Extract the [X, Y] coordinate from the center of the cell holding the provided text.  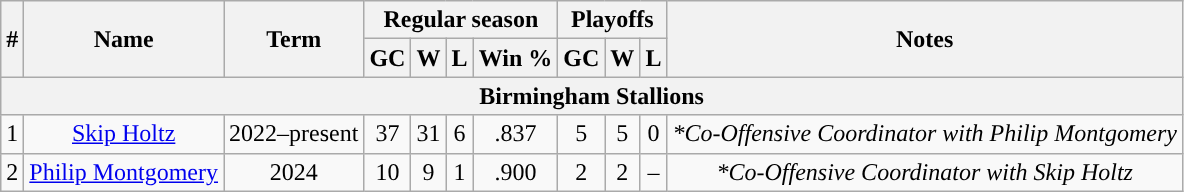
2024 [294, 172]
Regular season [461, 20]
Term [294, 39]
2022–present [294, 134]
.837 [516, 134]
31 [428, 134]
Skip Holtz [124, 134]
Philip Montgomery [124, 172]
– [654, 172]
Birmingham Stallions [592, 96]
9 [428, 172]
*Co-Offensive Coordinator with Philip Montgomery [924, 134]
10 [388, 172]
Playoffs [612, 20]
Win % [516, 58]
6 [460, 134]
.900 [516, 172]
Notes [924, 39]
Name [124, 39]
*Co-Offensive Coordinator with Skip Holtz [924, 172]
37 [388, 134]
# [12, 39]
0 [654, 134]
